Return [X, Y] of the center of cell containing provided text 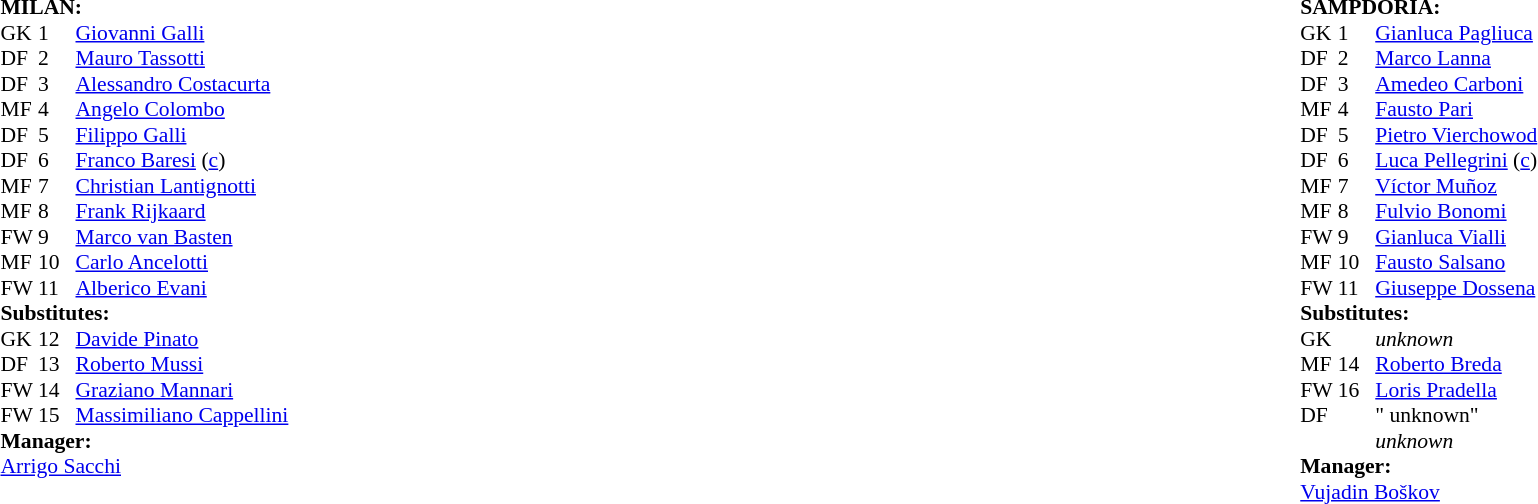
Alberico Evani [182, 288]
Franco Baresi (c) [182, 161]
Roberto Breda [1456, 365]
Fausto Salsano [1456, 263]
Gianluca Vialli [1456, 237]
Angelo Colombo [182, 109]
Mauro Tassotti [182, 59]
Carlo Ancelotti [182, 263]
13 [57, 365]
Frank Rijkaard [182, 211]
Filippo Galli [182, 135]
Marco van Basten [182, 237]
Luca Pellegrini (c) [1456, 161]
16 [1357, 390]
Giuseppe Dossena [1456, 288]
12 [57, 339]
Gianluca Pagliuca [1456, 33]
Christian Lantignotti [182, 186]
Giovanni Galli [182, 33]
Massimiliano Cappellini [182, 415]
Fulvio Bonomi [1456, 211]
Amedeo Carboni [1456, 84]
15 [57, 415]
Roberto Mussi [182, 365]
Graziano Mannari [182, 390]
" unknown" [1456, 415]
Víctor Muñoz [1456, 186]
Alessandro Costacurta [182, 84]
Davide Pinato [182, 339]
Arrigo Sacchi [144, 467]
Loris Pradella [1456, 390]
Pietro Vierchowod [1456, 135]
Fausto Pari [1456, 109]
Marco Lanna [1456, 59]
